Identify which cell holds the provided text, then report its [x, y] central coordinate. 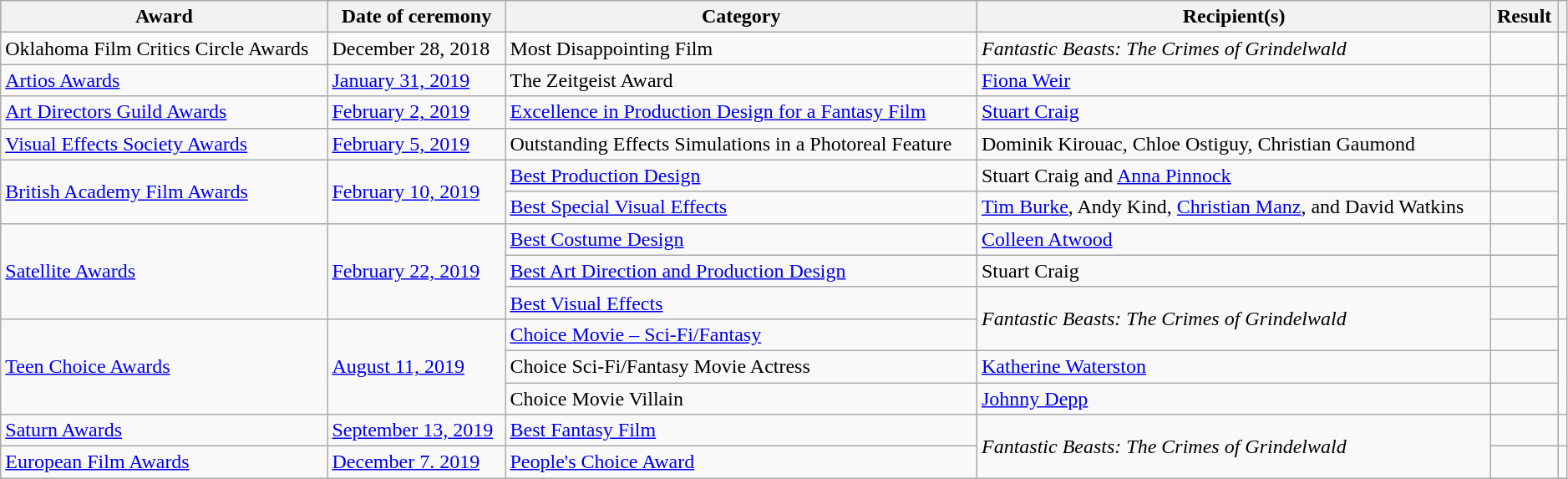
August 11, 2019 [416, 366]
January 31, 2019 [416, 80]
Saturn Awards [164, 431]
February 2, 2019 [416, 112]
Artios Awards [164, 80]
Best Visual Effects [741, 303]
Date of ceremony [416, 17]
The Zeitgeist Award [741, 80]
February 5, 2019 [416, 144]
December 28, 2018 [416, 48]
Best Costume Design [741, 239]
Dominik Kirouac, Chloe Ostiguy, Christian Gaumond [1233, 144]
Best Production Design [741, 176]
Best Fantasy Film [741, 431]
Teen Choice Awards [164, 366]
Oklahoma Film Critics Circle Awards [164, 48]
Katherine Waterston [1233, 366]
February 10, 2019 [416, 191]
Art Directors Guild Awards [164, 112]
Recipient(s) [1233, 17]
Best Art Direction and Production Design [741, 271]
Choice Movie Villain [741, 399]
December 7. 2019 [416, 462]
Stuart Craig and Anna Pinnock [1233, 176]
Excellence in Production Design for a Fantasy Film [741, 112]
September 13, 2019 [416, 431]
Category [741, 17]
Visual Effects Society Awards [164, 144]
Colleen Atwood [1233, 239]
Award [164, 17]
People's Choice Award [741, 462]
Choice Sci-Fi/Fantasy Movie Actress [741, 366]
Choice Movie – Sci-Fi/Fantasy [741, 334]
European Film Awards [164, 462]
Outstanding Effects Simulations in a Photoreal Feature [741, 144]
February 22, 2019 [416, 271]
Best Special Visual Effects [741, 207]
Johnny Depp [1233, 399]
Most Disappointing Film [741, 48]
Tim Burke, Andy Kind, Christian Manz, and David Watkins [1233, 207]
Result [1525, 17]
Satellite Awards [164, 271]
British Academy Film Awards [164, 191]
Fiona Weir [1233, 80]
